Determine the (X, Y) coordinate at the center of the cell enclosing the given text.  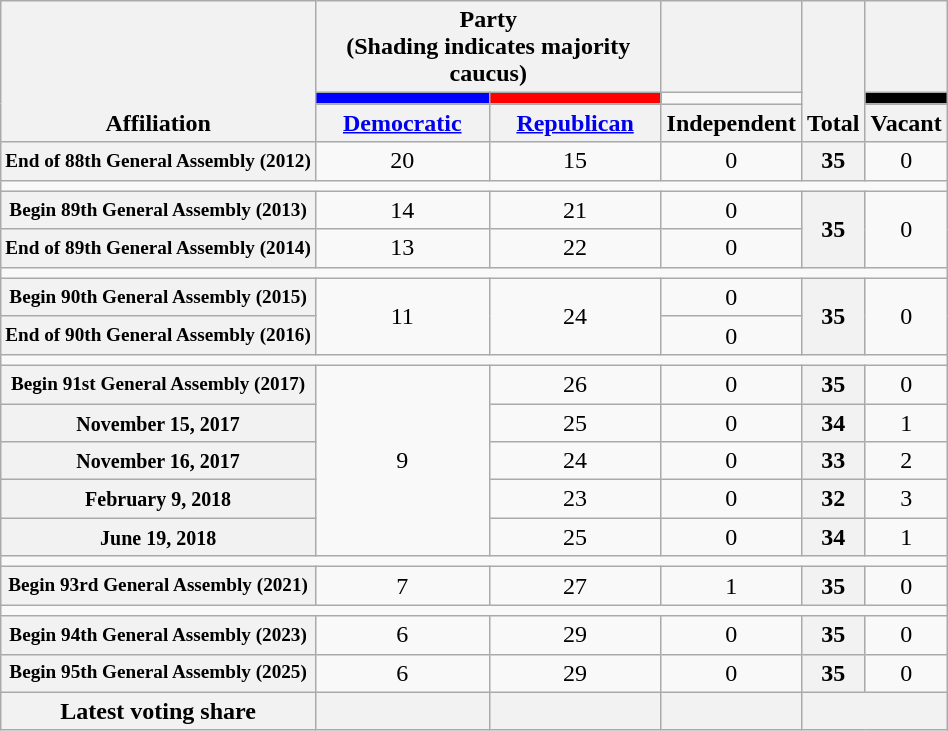
June 19, 2018 (158, 537)
November 15, 2017 (158, 423)
Affiliation (158, 72)
Begin 90th General Assembly (2015) (158, 297)
7 (402, 586)
33 (833, 461)
Independent (731, 123)
Begin 95th General Assembly (2025) (158, 673)
Begin 89th General Assembly (2013) (158, 210)
9 (402, 460)
21 (575, 210)
32 (833, 499)
Latest voting share (158, 711)
22 (575, 248)
26 (575, 384)
2 (906, 461)
Begin 91st General Assembly (2017) (158, 384)
Total (833, 72)
11 (402, 316)
End of 89th General Assembly (2014) (158, 248)
November 16, 2017 (158, 461)
20 (402, 161)
Party (Shading indicates majority caucus) (488, 47)
Begin 94th General Assembly (2023) (158, 635)
13 (402, 248)
Democratic (402, 123)
Vacant (906, 123)
15 (575, 161)
End of 88th General Assembly (2012) (158, 161)
Republican (575, 123)
End of 90th General Assembly (2016) (158, 335)
27 (575, 586)
February 9, 2018 (158, 499)
23 (575, 499)
14 (402, 210)
Begin 93rd General Assembly (2021) (158, 586)
3 (906, 499)
